Output the [X, Y] coordinate of the center of the cell containing the given text.  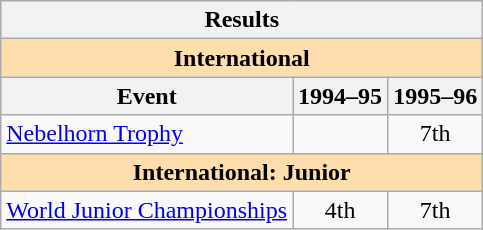
1994–95 [340, 96]
1995–96 [436, 96]
4th [340, 210]
International: Junior [242, 172]
Results [242, 20]
International [242, 58]
Nebelhorn Trophy [147, 134]
Event [147, 96]
World Junior Championships [147, 210]
